For the text-containing cell, return its midpoint in (X, Y) coordinate format. 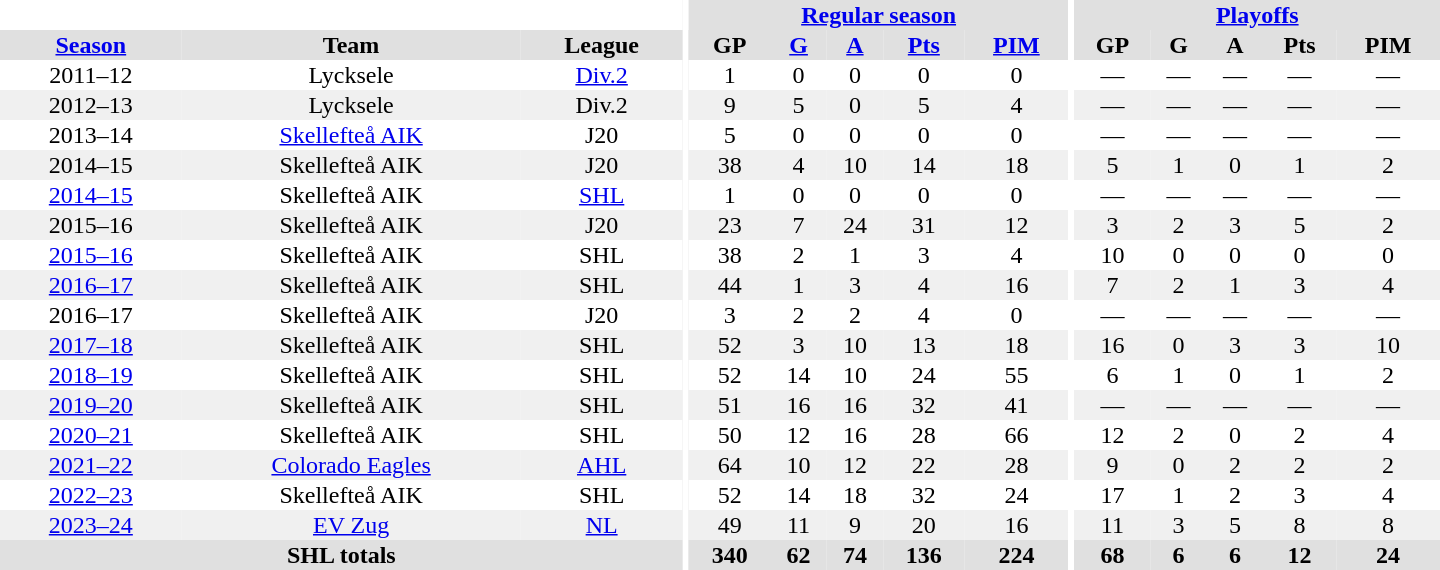
340 (730, 555)
2022–23 (91, 495)
41 (1017, 405)
NL (602, 525)
31 (924, 225)
SHL totals (342, 555)
55 (1017, 375)
50 (730, 435)
68 (1112, 555)
74 (855, 555)
Regular season (878, 15)
Season (91, 45)
44 (730, 285)
2017–18 (91, 345)
13 (924, 345)
Colorado Eagles (352, 465)
62 (798, 555)
2019–20 (91, 405)
224 (1017, 555)
66 (1017, 435)
64 (730, 465)
2021–22 (91, 465)
20 (924, 525)
2023–24 (91, 525)
League (602, 45)
2013–14 (91, 135)
2012–13 (91, 105)
Playoffs (1257, 15)
17 (1112, 495)
22 (924, 465)
136 (924, 555)
23 (730, 225)
2018–19 (91, 375)
AHL (602, 465)
51 (730, 405)
2011–12 (91, 75)
2020–21 (91, 435)
49 (730, 525)
Team (352, 45)
EV Zug (352, 525)
